From the cell containing the given text, extract its center point as (x, y) coordinate. 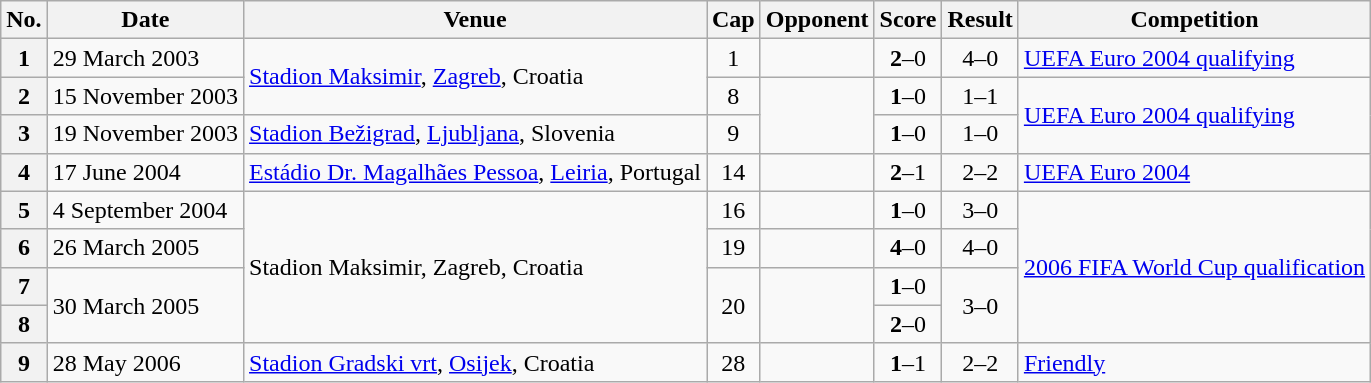
29 March 2003 (145, 58)
Friendly (1194, 362)
6 (24, 248)
UEFA Euro 2004 (1194, 172)
Date (145, 20)
7 (24, 286)
17 June 2004 (145, 172)
Stadion Gradski vrt, Osijek, Croatia (476, 362)
28 (733, 362)
2 (24, 96)
16 (733, 210)
2006 FIFA World Cup qualification (1194, 267)
14 (733, 172)
26 March 2005 (145, 248)
19 November 2003 (145, 134)
4 (24, 172)
4 September 2004 (145, 210)
Estádio Dr. Magalhães Pessoa, Leiria, Portugal (476, 172)
Venue (476, 20)
Result (980, 20)
15 November 2003 (145, 96)
30 March 2005 (145, 305)
Stadion Bežigrad, Ljubljana, Slovenia (476, 134)
19 (733, 248)
No. (24, 20)
Competition (1194, 20)
Opponent (817, 20)
20 (733, 305)
3 (24, 134)
2–1 (908, 172)
Cap (733, 20)
Score (908, 20)
5 (24, 210)
28 May 2006 (145, 362)
